Search for the cell housing the specified text and yield its (X, Y) center coordinate. 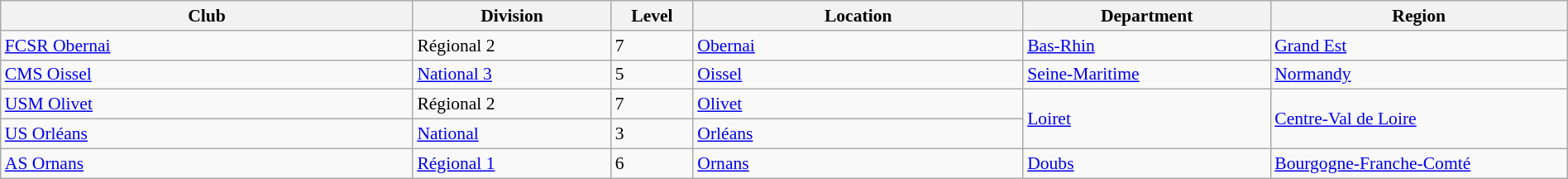
Department (1146, 16)
Centre-Val de Loire (1419, 119)
Division (511, 16)
3 (653, 134)
National (511, 134)
US Orléans (207, 134)
6 (653, 163)
Bourgogne-Franche-Comté (1419, 163)
5 (653, 75)
CMS Oissel (207, 75)
Seine-Maritime (1146, 75)
Grand Est (1419, 46)
Oissel (858, 75)
Normandy (1419, 75)
Level (653, 16)
Loiret (1146, 119)
AS Ornans (207, 163)
National 3 (511, 75)
Location (858, 16)
Bas-Rhin (1146, 46)
Orléans (858, 134)
Obernai (858, 46)
USM Olivet (207, 104)
Doubs (1146, 163)
Olivet (858, 104)
Region (1419, 16)
Ornans (858, 163)
Régional 1 (511, 163)
FCSR Obernai (207, 46)
Club (207, 16)
